Determine the (x, y) coordinate at the center of the cell enclosing the given text.  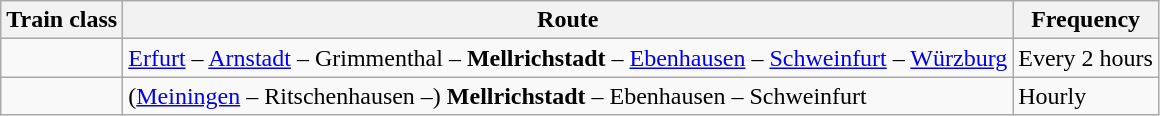
Erfurt – Arnstadt – Grimmenthal – Mellrichstadt – Ebenhausen – Schweinfurt – Würzburg (568, 58)
(Meiningen – Ritschenhausen –) Mellrichstadt – Ebenhausen – Schweinfurt (568, 96)
Every 2 hours (1086, 58)
Train class (62, 20)
Frequency (1086, 20)
Hourly (1086, 96)
Route (568, 20)
